From the cell containing the given text, extract its center point as (x, y) coordinate. 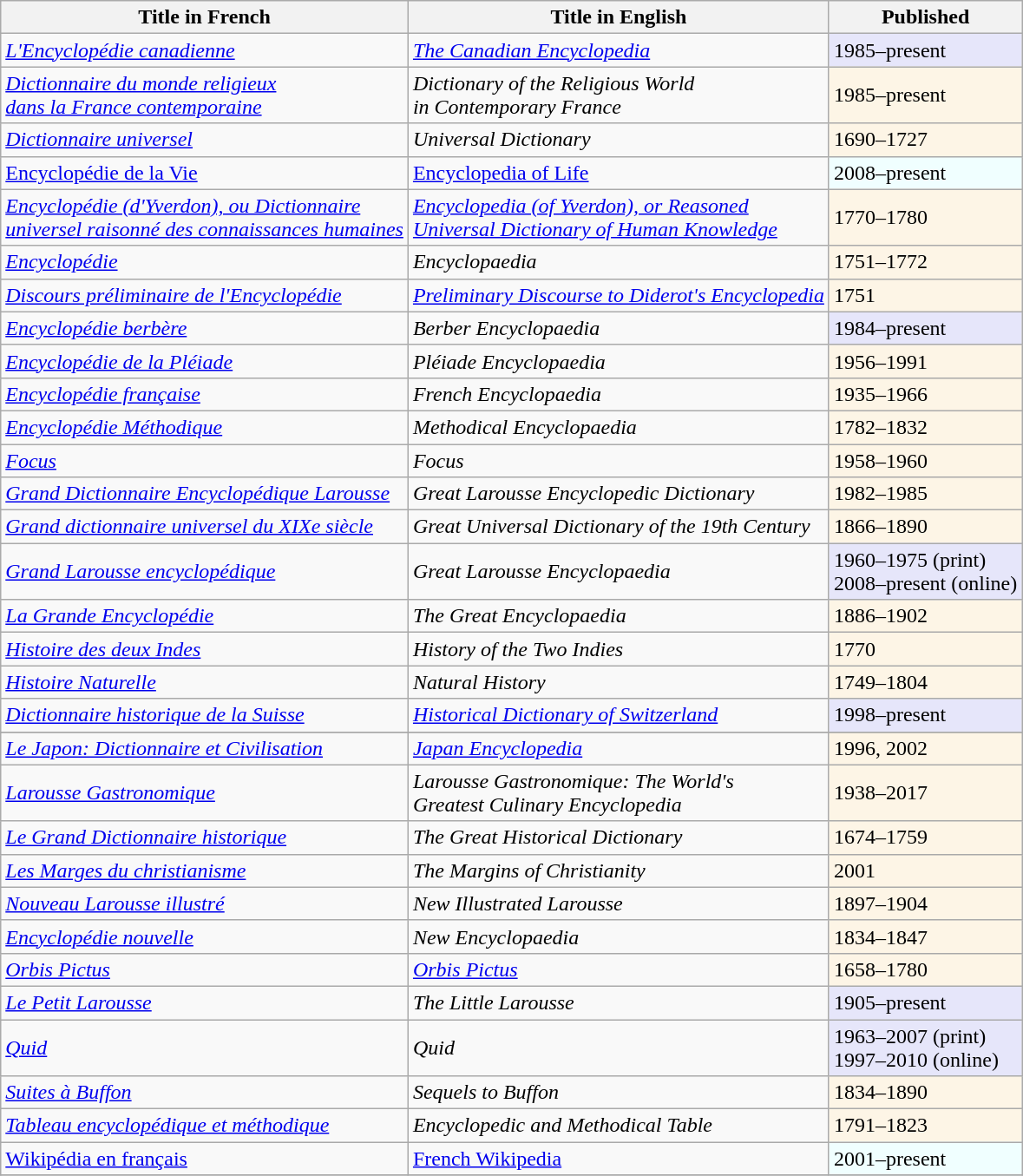
Tableau encyclopédique et méthodique (205, 1126)
Encyclopedia of Life (618, 173)
1834–1847 (925, 936)
Encyclopédie française (205, 394)
Great Universal Dictionary of the 19th Century (618, 527)
Published (925, 17)
Grand dictionnaire universel du XIXe siècle (205, 527)
1956–1991 (925, 361)
Encyclopédie (205, 262)
1963–2007 (print)1997–2010 (online) (925, 1047)
Japan Encyclopedia (618, 748)
1674–1759 (925, 838)
Histoire Naturelle (205, 682)
The Margins of Christianity (618, 871)
Dictionary of the Religious Worldin Contemporary France (618, 95)
1935–1966 (925, 394)
Dictionnaire historique de la Suisse (205, 715)
Le Japon: Dictionnaire et Civilisation (205, 748)
1960–1975 (print)2008–present (online) (925, 571)
Discours préliminaire de l'Encyclopédie (205, 295)
Preliminary Discourse to Diderot's Encyclopedia (618, 295)
Encyclopedia (of Yverdon), or ReasonedUniversal Dictionary of Human Knowledge (618, 217)
Sequels to Buffon (618, 1093)
The Great Encyclopaedia (618, 616)
1770 (925, 649)
Title in French (205, 17)
Encyclopédie berbère (205, 328)
1751 (925, 295)
Natural History (618, 682)
1886–1902 (925, 616)
2001 (925, 871)
Wikipédia en français (205, 1159)
1658–1780 (925, 969)
1751–1772 (925, 262)
Encyclopedic and Methodical Table (618, 1126)
Suites à Buffon (205, 1093)
Historical Dictionary of Switzerland (618, 715)
Encyclopédie Méthodique (205, 427)
1905–present (925, 1002)
Larousse Gastronomique (205, 793)
Berber Encyclopaedia (618, 328)
History of the Two Indies (618, 649)
Grand Dictionnaire Encyclopédique Larousse (205, 494)
Encyclopédie (d'Yverdon), ou Dictionnaireuniversel raisonné des connaissances humaines (205, 217)
2001–present (925, 1159)
Dictionnaire du monde religieuxdans la France contemporaine (205, 95)
French Encyclopaedia (618, 394)
The Little Larousse (618, 1002)
1866–1890 (925, 527)
Dictionnaire universel (205, 140)
Pléiade Encyclopaedia (618, 361)
2008–present (925, 173)
1834–1890 (925, 1093)
Encyclopédie de la Vie (205, 173)
1791–1823 (925, 1126)
Encyclopaedia (618, 262)
Grand Larousse encyclopédique (205, 571)
Methodical Encyclopaedia (618, 427)
New Encyclopaedia (618, 936)
Nouveau Larousse illustré (205, 903)
Histoire des deux Indes (205, 649)
Encyclopédie de la Pléiade (205, 361)
New Illustrated Larousse (618, 903)
The Canadian Encyclopedia (618, 50)
1998–present (925, 715)
French Wikipedia (618, 1159)
Les Marges du christianisme (205, 871)
Title in English (618, 17)
1938–2017 (925, 793)
1984–present (925, 328)
1897–1904 (925, 903)
1982–1985 (925, 494)
1782–1832 (925, 427)
Great Larousse Encyclopedic Dictionary (618, 494)
Great Larousse Encyclopaedia (618, 571)
Le Petit Larousse (205, 1002)
L'Encyclopédie canadienne (205, 50)
1690–1727 (925, 140)
The Great Historical Dictionary (618, 838)
1770–1780 (925, 217)
Le Grand Dictionnaire historique (205, 838)
Encyclopédie nouvelle (205, 936)
Larousse Gastronomique: The World'sGreatest Culinary Encyclopedia (618, 793)
La Grande Encyclopédie (205, 616)
1749–1804 (925, 682)
1958–1960 (925, 461)
Universal Dictionary (618, 140)
1996, 2002 (925, 748)
